Scan for the cell matching the given text and deliver its (x, y) coordinate at center. 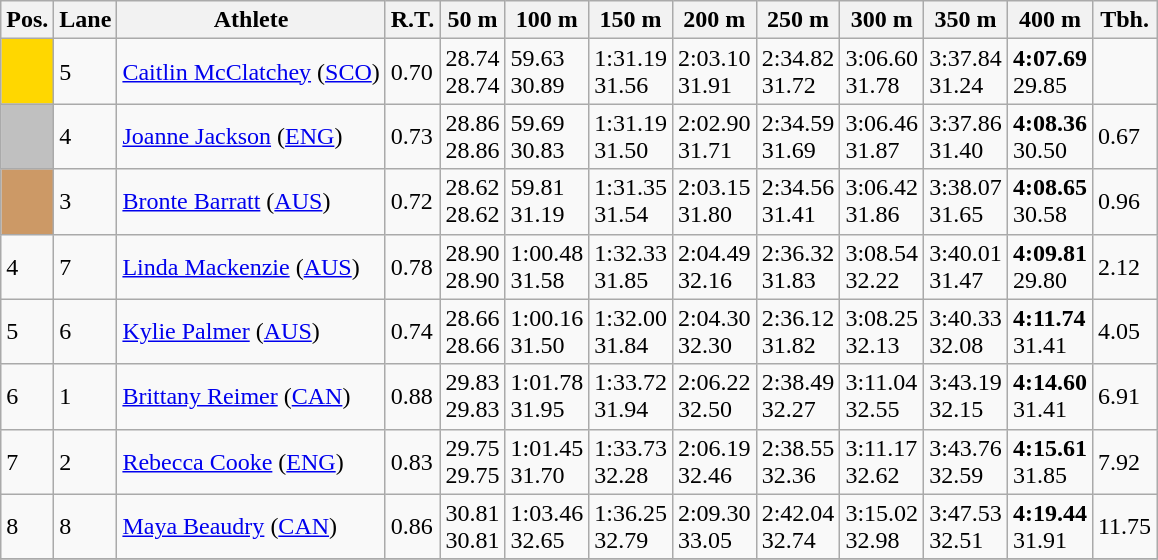
2:02.9031.71 (714, 136)
3:43.7632.59 (966, 462)
11.75 (1124, 526)
3:40.0131.47 (966, 266)
Kylie Palmer (AUS) (251, 332)
2:06.2232.50 (714, 396)
1:32.3331.85 (631, 266)
Joanne Jackson (ENG) (251, 136)
1:33.7231.94 (631, 396)
2 (86, 462)
2:03.1031.91 (714, 72)
Bronte Barratt (AUS) (251, 202)
3:06.4631.87 (882, 136)
1:03.4632.65 (547, 526)
0.96 (1124, 202)
2:06.1932.46 (714, 462)
2:42.0432.74 (798, 526)
150 m (631, 20)
Rebecca Cooke (ENG) (251, 462)
Athlete (251, 20)
4:07.6929.85 (1050, 72)
2:03.1531.80 (714, 202)
3:38.0731.65 (966, 202)
0.88 (412, 396)
2:38.5532.36 (798, 462)
300 m (882, 20)
28.9028.90 (472, 266)
4:14.6031.41 (1050, 396)
Lane (86, 20)
2.12 (1124, 266)
1 (86, 396)
4:08.3630.50 (1050, 136)
2:34.5631.41 (798, 202)
0.86 (412, 526)
200 m (714, 20)
0.78 (412, 266)
3 (86, 202)
3:11.0432.55 (882, 396)
Tbh. (1124, 20)
6.91 (1124, 396)
1:33.7332.28 (631, 462)
28.7428.74 (472, 72)
7.92 (1124, 462)
3:37.8431.24 (966, 72)
0.70 (412, 72)
4:11.7431.41 (1050, 332)
30.8130.81 (472, 526)
2:04.3032.30 (714, 332)
1:36.2532.79 (631, 526)
3:06.4231.86 (882, 202)
2:04.4932.16 (714, 266)
28.6228.62 (472, 202)
59.6930.83 (547, 136)
250 m (798, 20)
350 m (966, 20)
1:00.4831.58 (547, 266)
Linda Mackenzie (AUS) (251, 266)
4:09.8129.80 (1050, 266)
28.6628.66 (472, 332)
1:00.1631.50 (547, 332)
1:31.3531.54 (631, 202)
Pos. (28, 20)
2:36.1231.82 (798, 332)
Maya Beaudry (CAN) (251, 526)
3:43.1932.15 (966, 396)
4.05 (1124, 332)
29.7529.75 (472, 462)
1:01.4531.70 (547, 462)
100 m (547, 20)
50 m (472, 20)
Caitlin McClatchey (SCO) (251, 72)
1:32.0031.84 (631, 332)
0.67 (1124, 136)
1:31.1931.56 (631, 72)
3:40.3332.08 (966, 332)
0.72 (412, 202)
0.73 (412, 136)
0.74 (412, 332)
3:06.6031.78 (882, 72)
2:38.4932.27 (798, 396)
59.6330.89 (547, 72)
3:11.1732.62 (882, 462)
3:15.0232.98 (882, 526)
29.8329.83 (472, 396)
3:08.2532.13 (882, 332)
400 m (1050, 20)
3:37.8631.40 (966, 136)
R.T. (412, 20)
2:09.3033.05 (714, 526)
28.8628.86 (472, 136)
2:34.8231.72 (798, 72)
2:36.3231.83 (798, 266)
1:01.7831.95 (547, 396)
4:15.6131.85 (1050, 462)
1:31.1931.50 (631, 136)
4:08.6530.58 (1050, 202)
3:08.5432.22 (882, 266)
Brittany Reimer (CAN) (251, 396)
0.83 (412, 462)
3:47.5332.51 (966, 526)
2:34.5931.69 (798, 136)
59.8131.19 (547, 202)
4:19.4431.91 (1050, 526)
